Search for the cell housing the specified text and yield its [X, Y] center coordinate. 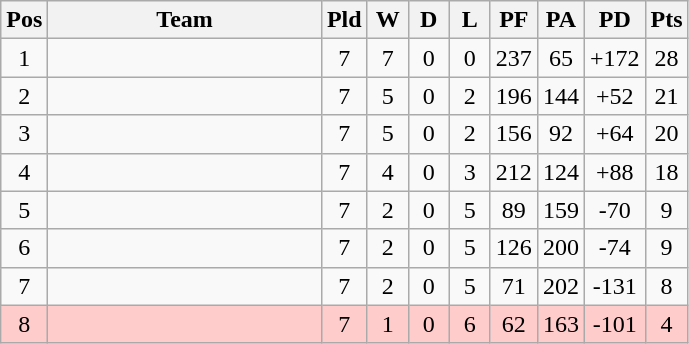
18 [666, 172]
237 [514, 58]
20 [666, 134]
L [470, 20]
PF [514, 20]
202 [560, 286]
62 [514, 324]
PD [614, 20]
PA [560, 20]
71 [514, 286]
126 [514, 248]
89 [514, 210]
159 [560, 210]
-74 [614, 248]
65 [560, 58]
-131 [614, 286]
+52 [614, 96]
28 [666, 58]
144 [560, 96]
Pos [24, 20]
163 [560, 324]
21 [666, 96]
+88 [614, 172]
Pts [666, 20]
200 [560, 248]
W [388, 20]
212 [514, 172]
124 [560, 172]
+172 [614, 58]
Team [185, 20]
-101 [614, 324]
D [428, 20]
Pld [344, 20]
+64 [614, 134]
92 [560, 134]
156 [514, 134]
196 [514, 96]
-70 [614, 210]
